Locate the cell with the specified text and output its [x, y] center coordinate. 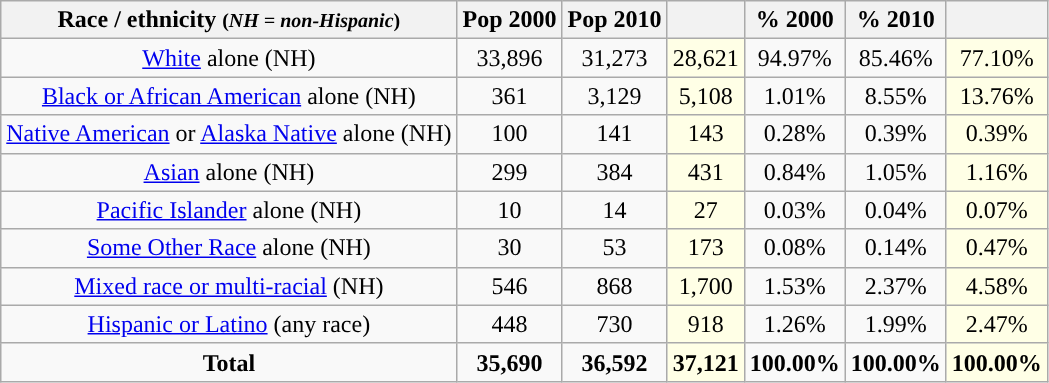
1.99% [896, 324]
27 [706, 210]
546 [510, 286]
384 [614, 172]
5,108 [706, 96]
53 [614, 248]
% 2010 [896, 20]
36,592 [614, 362]
Pop 2000 [510, 20]
0.47% [996, 248]
299 [510, 172]
0.14% [896, 248]
Race / ethnicity (NH = non-Hispanic) [229, 20]
Asian alone (NH) [229, 172]
868 [614, 286]
100 [510, 134]
Hispanic or Latino (any race) [229, 324]
94.97% [794, 58]
143 [706, 134]
2.47% [996, 324]
White alone (NH) [229, 58]
33,896 [510, 58]
31,273 [614, 58]
173 [706, 248]
Some Other Race alone (NH) [229, 248]
361 [510, 96]
Total [229, 362]
918 [706, 324]
85.46% [896, 58]
141 [614, 134]
1.26% [794, 324]
77.10% [996, 58]
1.05% [896, 172]
0.07% [996, 210]
0.28% [794, 134]
28,621 [706, 58]
431 [706, 172]
0.08% [794, 248]
0.04% [896, 210]
448 [510, 324]
35,690 [510, 362]
1.16% [996, 172]
30 [510, 248]
Pop 2010 [614, 20]
Pacific Islander alone (NH) [229, 210]
1,700 [706, 286]
Native American or Alaska Native alone (NH) [229, 134]
0.84% [794, 172]
2.37% [896, 286]
0.03% [794, 210]
37,121 [706, 362]
4.58% [996, 286]
13.76% [996, 96]
3,129 [614, 96]
1.01% [794, 96]
14 [614, 210]
Mixed race or multi-racial (NH) [229, 286]
1.53% [794, 286]
10 [510, 210]
% 2000 [794, 20]
730 [614, 324]
8.55% [896, 96]
Black or African American alone (NH) [229, 96]
